Capture the cell that displays the provided text and extract its [X, Y] central coordinate. 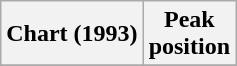
Chart (1993) [72, 34]
Peakposition [189, 34]
